Find where the given text appears and provide that cell's center as (X, Y) coordinate. 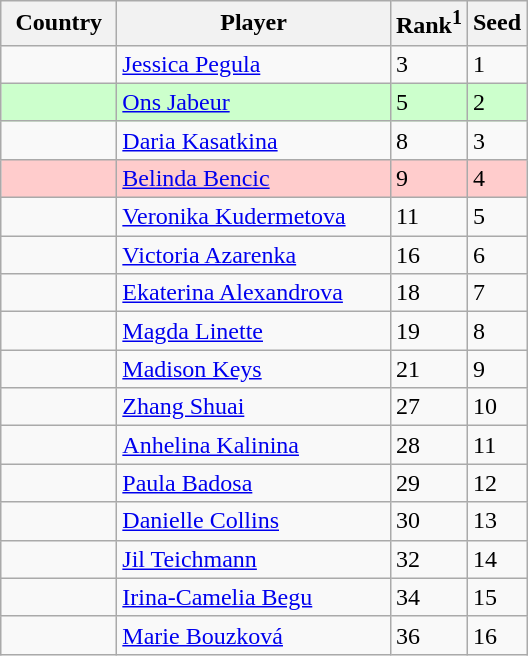
6 (496, 255)
Danielle Collins (254, 521)
Anhelina Kalinina (254, 445)
34 (428, 597)
18 (428, 293)
4 (496, 178)
13 (496, 521)
36 (428, 635)
21 (428, 369)
Magda Linette (254, 331)
Victoria Azarenka (254, 255)
Zhang Shuai (254, 407)
Ekaterina Alexandrova (254, 293)
Marie Bouzková (254, 635)
Veronika Kudermetova (254, 217)
10 (496, 407)
Madison Keys (254, 369)
7 (496, 293)
Daria Kasatkina (254, 140)
32 (428, 559)
Ons Jabeur (254, 102)
Country (59, 24)
15 (496, 597)
1 (496, 64)
2 (496, 102)
12 (496, 483)
Jil Teichmann (254, 559)
Player (254, 24)
Jessica Pegula (254, 64)
28 (428, 445)
14 (496, 559)
19 (428, 331)
29 (428, 483)
30 (428, 521)
Rank1 (428, 24)
Irina-Camelia Begu (254, 597)
Belinda Bencic (254, 178)
Seed (496, 24)
Paula Badosa (254, 483)
27 (428, 407)
